Scan for the cell matching the given text and deliver its (x, y) coordinate at center. 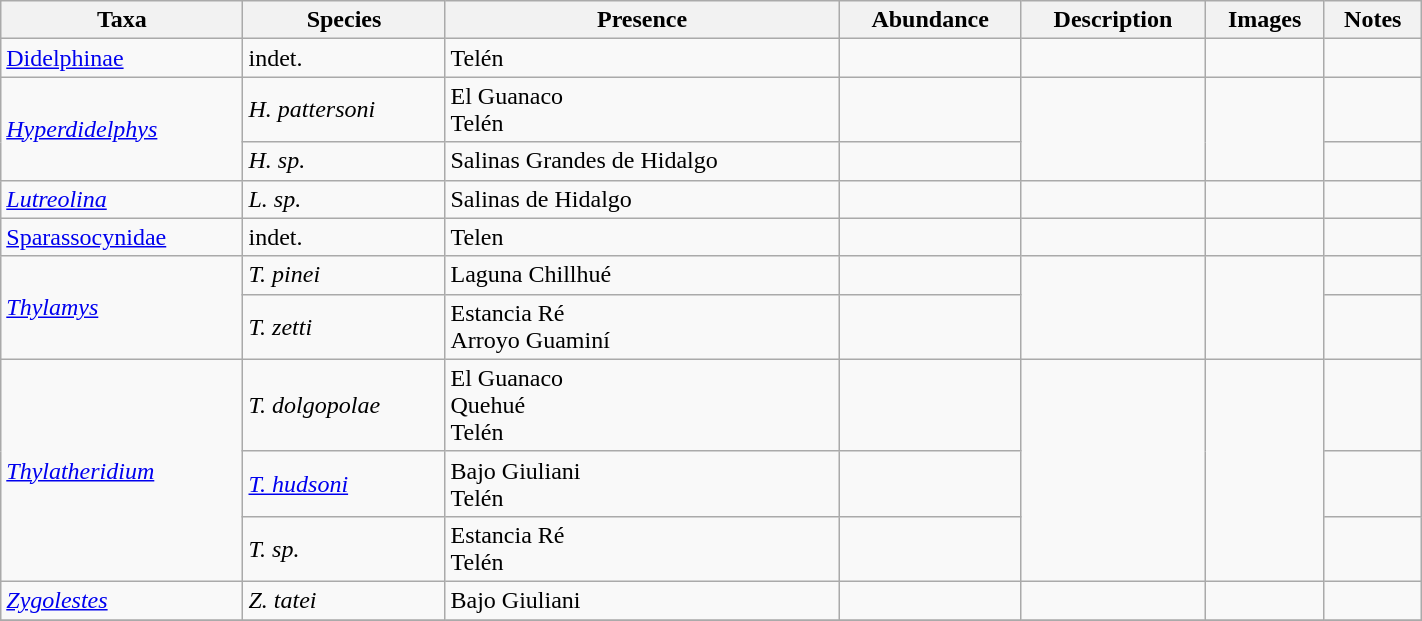
Notes (1372, 20)
T. zetti (344, 326)
L. sp. (344, 199)
Telén (642, 58)
Taxa (122, 20)
Estancia RéArroyo Guaminí (642, 326)
T. pinei (344, 275)
Bajo GiulianiTelén (642, 484)
Presence (642, 20)
Salinas de Hidalgo (642, 199)
Salinas Grandes de Hidalgo (642, 161)
El GuanacoQuehuéTelén (642, 405)
Telen (642, 237)
Species (344, 20)
Thylamys (122, 308)
Z. tatei (344, 600)
Estancia RéTelén (642, 548)
Thylatheridium (122, 470)
Lutreolina (122, 199)
Abundance (930, 20)
Bajo Giuliani (642, 600)
T. hudsoni (344, 484)
Sparassocynidae (122, 237)
Zygolestes (122, 600)
H. pattersoni (344, 110)
T. sp. (344, 548)
El GuanacoTelén (642, 110)
T. dolgopolae (344, 405)
Laguna Chillhué (642, 275)
Images (1265, 20)
Didelphinae (122, 58)
Description (1113, 20)
H. sp. (344, 161)
Hyperdidelphys (122, 128)
